Search for the cell housing the specified text and yield its (x, y) center coordinate. 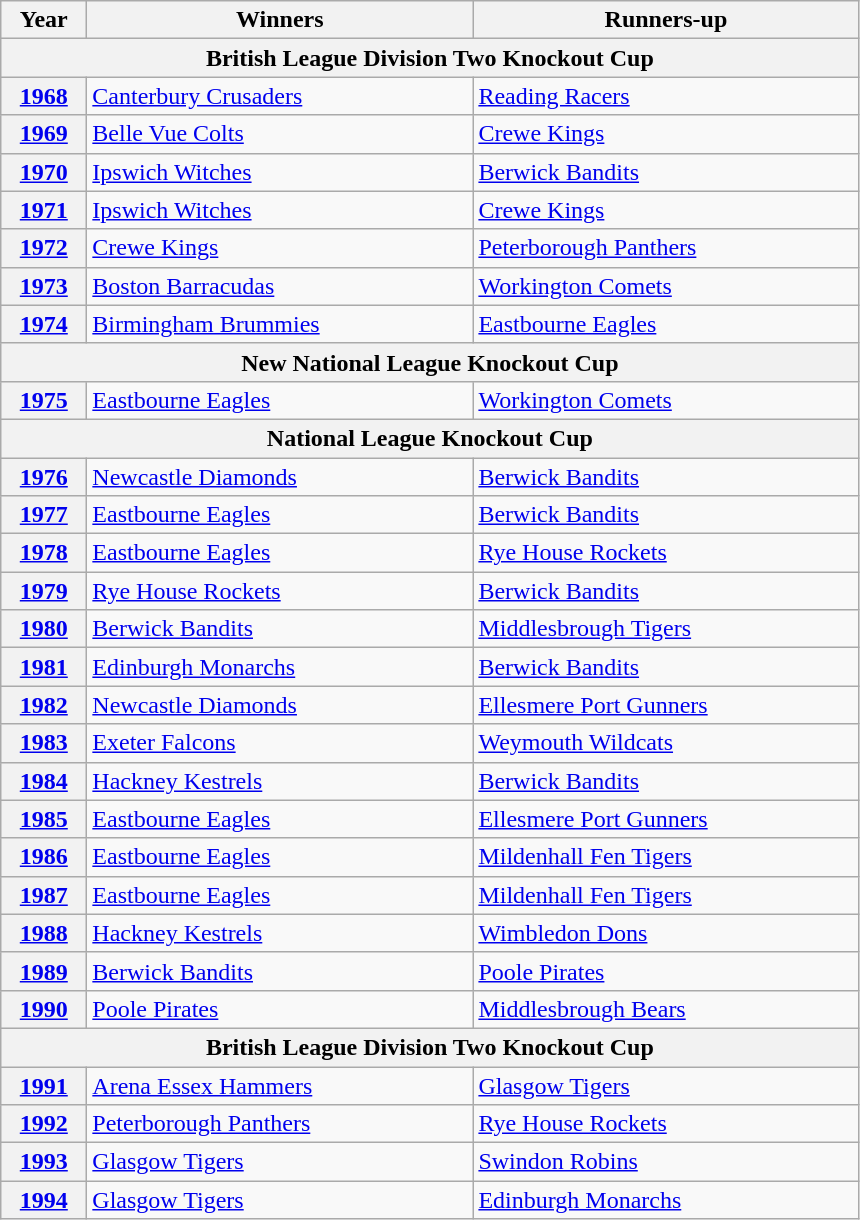
1981 (44, 667)
1987 (44, 895)
Middlesbrough Tigers (666, 629)
1992 (44, 1124)
1994 (44, 1200)
Exeter Falcons (280, 743)
1982 (44, 705)
Boston Barracudas (280, 286)
1972 (44, 248)
Birmingham Brummies (280, 324)
1983 (44, 743)
1978 (44, 553)
1977 (44, 515)
Canterbury Crusaders (280, 96)
Year (44, 20)
1973 (44, 286)
Weymouth Wildcats (666, 743)
1970 (44, 172)
1991 (44, 1085)
Belle Vue Colts (280, 134)
Reading Racers (666, 96)
National League Knockout Cup (430, 438)
1988 (44, 933)
Runners-up (666, 20)
1980 (44, 629)
Middlesbrough Bears (666, 1009)
1989 (44, 971)
1974 (44, 324)
1971 (44, 210)
New National League Knockout Cup (430, 362)
1976 (44, 477)
1968 (44, 96)
Swindon Robins (666, 1162)
1990 (44, 1009)
Wimbledon Dons (666, 933)
1985 (44, 819)
1975 (44, 400)
1984 (44, 781)
Arena Essex Hammers (280, 1085)
1979 (44, 591)
1986 (44, 857)
1969 (44, 134)
1993 (44, 1162)
Winners (280, 20)
